Capture the cell that displays the provided text and extract its [X, Y] central coordinate. 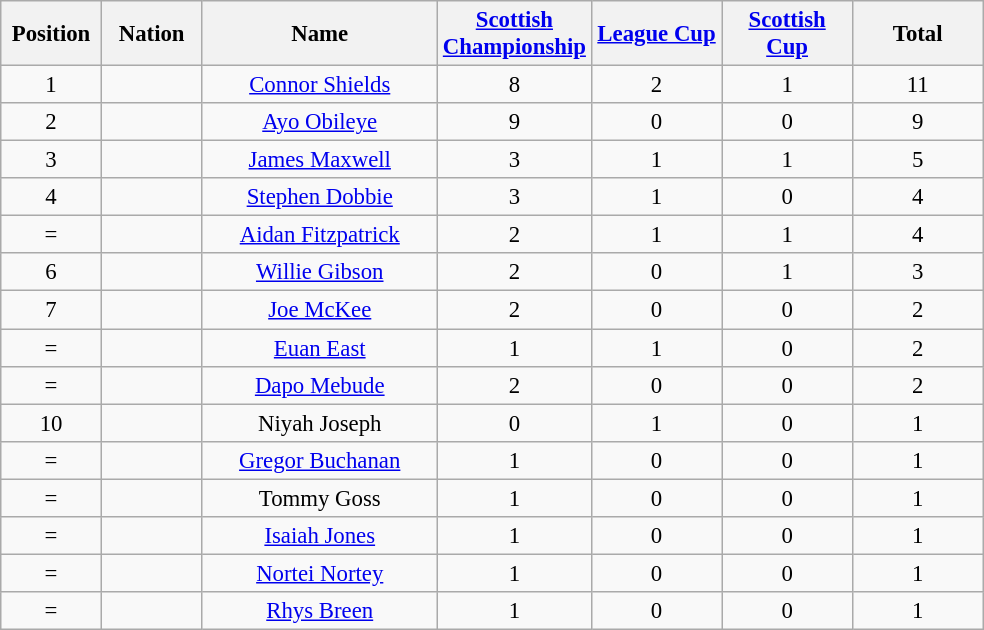
Nation [152, 34]
League Cup [656, 34]
Euan East [320, 348]
8 [515, 85]
Tommy Goss [320, 498]
James Maxwell [320, 160]
Connor Shields [320, 85]
Stephen Dobbie [320, 197]
Gregor Buchanan [320, 460]
Scottish Championship [515, 34]
7 [52, 310]
Joe McKee [320, 310]
Position [52, 34]
10 [52, 423]
Isaiah Jones [320, 536]
6 [52, 273]
Name [320, 34]
Nortei Nortey [320, 573]
Niyah Joseph [320, 423]
Dapo Mebude [320, 385]
5 [918, 160]
Aidan Fitzpatrick [320, 235]
Rhys Breen [320, 611]
Willie Gibson [320, 273]
Total [918, 34]
Scottish Cup [788, 34]
11 [918, 85]
Ayo Obileye [320, 122]
